Identify which cell holds the provided text, then report its [x, y] central coordinate. 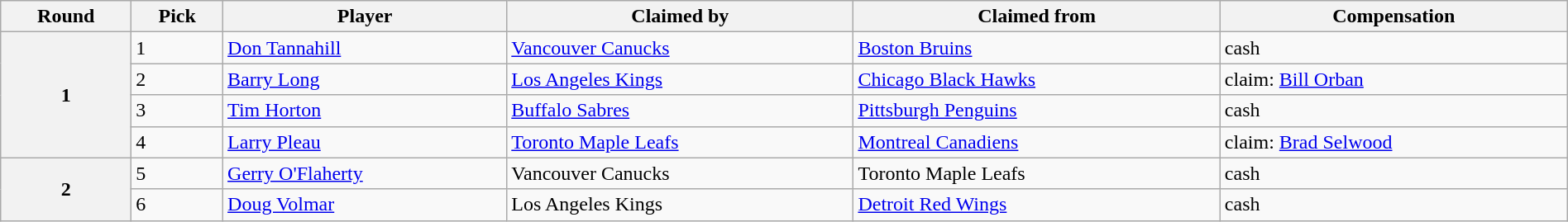
Claimed by [680, 17]
Buffalo Sabres [680, 111]
Tim Horton [366, 111]
6 [177, 205]
claim: Bill Orban [1394, 79]
Compensation [1394, 17]
Larry Pleau [366, 142]
Don Tannahill [366, 48]
Pick [177, 17]
claim: Brad Selwood [1394, 142]
Boston Bruins [1037, 48]
Round [66, 17]
Barry Long [366, 79]
4 [177, 142]
Doug Volmar [366, 205]
Detroit Red Wings [1037, 205]
Player [366, 17]
Chicago Black Hawks [1037, 79]
Montreal Canadiens [1037, 142]
5 [177, 173]
Gerry O'Flaherty [366, 173]
3 [177, 111]
Pittsburgh Penguins [1037, 111]
Claimed from [1037, 17]
